Capture the cell that displays the provided text and extract its [x, y] central coordinate. 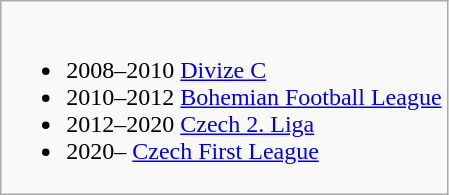
2008–2010 Divize C2010–2012 Bohemian Football League2012–2020 Czech 2. Liga2020– Czech First League [224, 98]
